Locate the cell with the specified text and output its [X, Y] center coordinate. 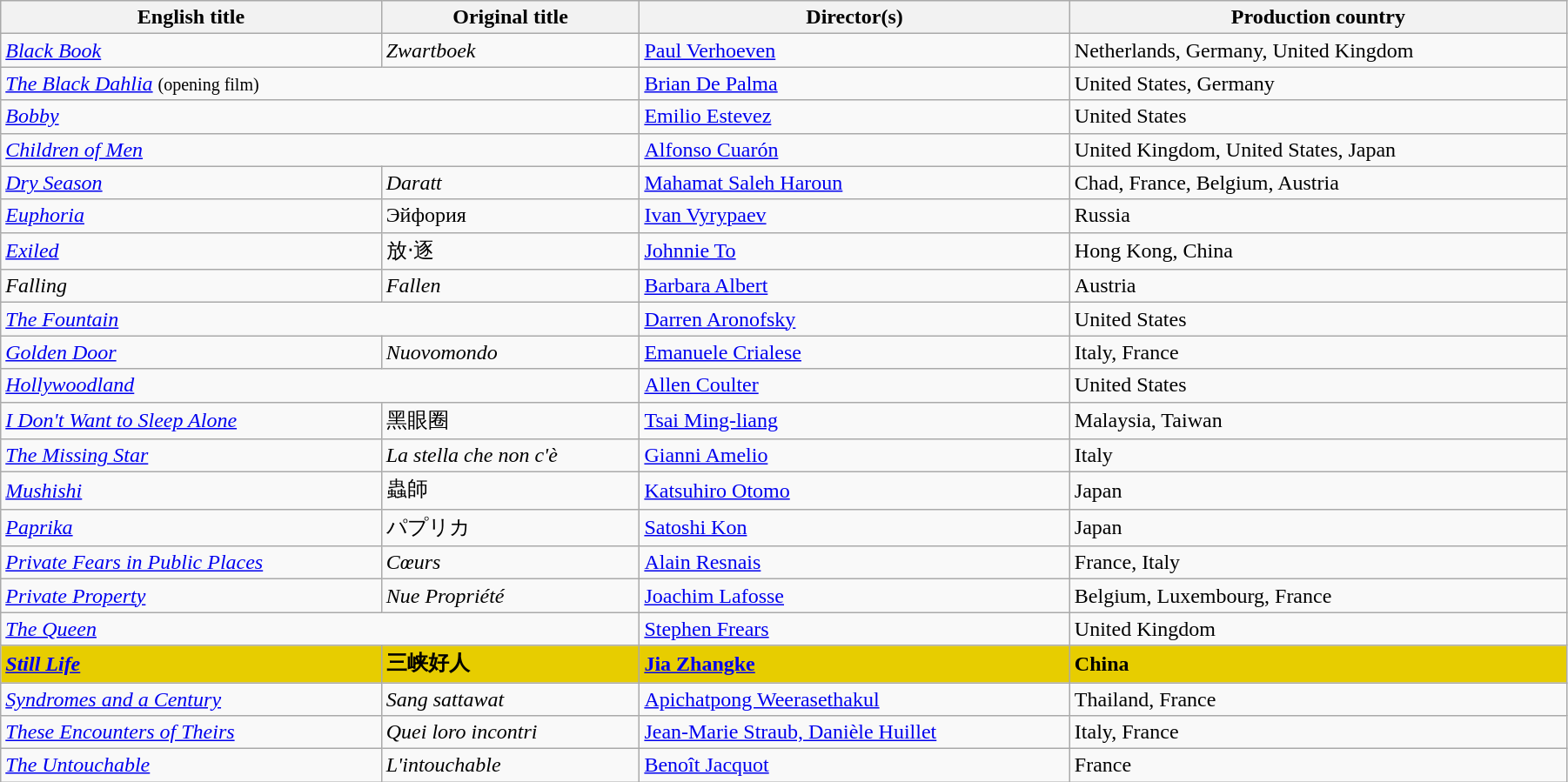
Mushishi [191, 491]
Jean-Marie Straub, Danièle Huillet [854, 732]
These Encounters of Theirs [191, 732]
Эйфория [510, 216]
Nue Propriété [510, 596]
Production country [1317, 17]
I Don't Want to Sleep Alone [191, 421]
Brian De Palma [854, 84]
パプリカ [510, 527]
Black Book [191, 50]
Barbara Albert [854, 286]
Allen Coulter [854, 385]
The Fountain [320, 319]
Alain Resnais [854, 563]
Chad, France, Belgium, Austria [1317, 183]
Russia [1317, 216]
Austria [1317, 286]
The Queen [320, 629]
Satoshi Kon [854, 527]
The Untouchable [191, 765]
Private Fears in Public Places [191, 563]
Netherlands, Germany, United Kingdom [1317, 50]
Quei loro incontri [510, 732]
三峡好人 [510, 665]
France [1317, 765]
Fallen [510, 286]
Daratt [510, 183]
Belgium, Luxembourg, France [1317, 596]
Children of Men [320, 150]
China [1317, 665]
Ivan Vyrypaev [854, 216]
Exiled [191, 251]
Syndromes and a Century [191, 698]
Stephen Frears [854, 629]
Thailand, France [1317, 698]
Nuovomondo [510, 352]
Bobby [320, 117]
Hollywoodland [320, 385]
Joachim Lafosse [854, 596]
Falling [191, 286]
United States, Germany [1317, 84]
Gianni Amelio [854, 456]
Director(s) [854, 17]
Malaysia, Taiwan [1317, 421]
Paprika [191, 527]
Cœurs [510, 563]
United Kingdom, United States, Japan [1317, 150]
黑眼圈 [510, 421]
Darren Aronofsky [854, 319]
Apichatpong Weerasethakul [854, 698]
蟲師 [510, 491]
Original title [510, 17]
Zwartboek [510, 50]
Jia Zhangke [854, 665]
Tsai Ming-liang [854, 421]
The Black Dahlia (opening film) [320, 84]
Emilio Estevez [854, 117]
Paul Verhoeven [854, 50]
Katsuhiro Otomo [854, 491]
Golden Door [191, 352]
Benoît Jacquot [854, 765]
Sang sattawat [510, 698]
The Missing Star [191, 456]
Still Life [191, 665]
Alfonso Cuarón [854, 150]
Hong Kong, China [1317, 251]
English title [191, 17]
Euphoria [191, 216]
放‧逐 [510, 251]
Italy [1317, 456]
Private Property [191, 596]
Emanuele Crialese [854, 352]
Mahamat Saleh Haroun [854, 183]
Dry Season [191, 183]
La stella che non c'è [510, 456]
United Kingdom [1317, 629]
France, Italy [1317, 563]
Johnnie To [854, 251]
L'intouchable [510, 765]
